Find where the given text appears and provide that cell's center as (x, y) coordinate. 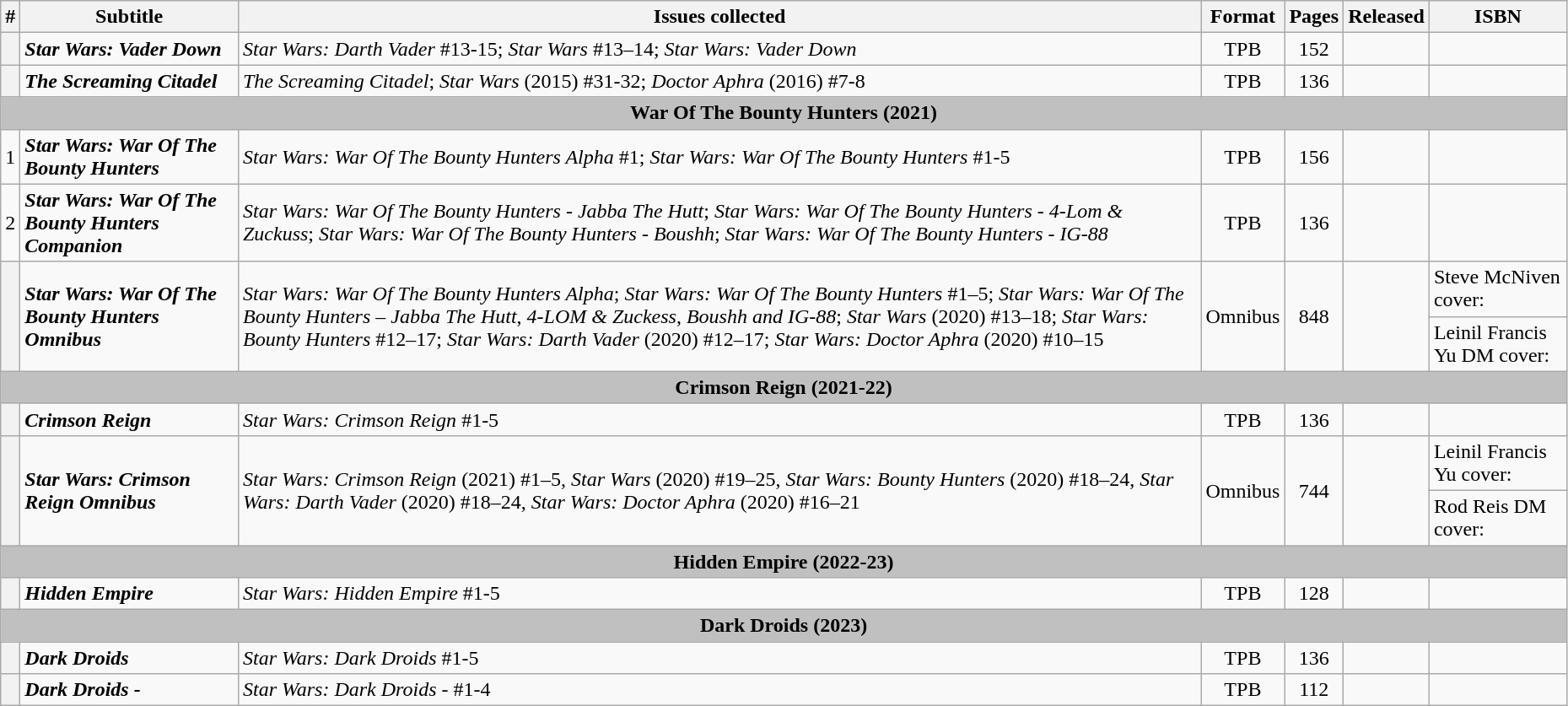
156 (1314, 157)
Hidden Empire (130, 594)
Steve McNiven cover: (1498, 288)
848 (1314, 316)
128 (1314, 594)
Leinil Francis Yu DM cover: (1498, 344)
1 (10, 157)
Dark Droids (2023) (784, 626)
Star Wars: War Of The Bounty Hunters Omnibus (130, 316)
152 (1314, 49)
Star Wars: War Of The Bounty Hunters (130, 157)
Leinil Francis Yu cover: (1498, 462)
Rod Reis DM cover: (1498, 518)
Dark Droids (130, 658)
Star Wars: Darth Vader #13-15; Star Wars #13–14; Star Wars: Vader Down (719, 49)
2 (10, 223)
Released (1387, 17)
War Of The Bounty Hunters (2021) (784, 113)
Star Wars: Dark Droids #1-5 (719, 658)
Crimson Reign (130, 419)
Pages (1314, 17)
Star Wars: War Of The Bounty Hunters Companion (130, 223)
The Screaming Citadel (130, 81)
Star Wars: Crimson Reign #1-5 (719, 419)
Dark Droids - (130, 690)
744 (1314, 490)
Hidden Empire (2022-23) (784, 561)
Format (1243, 17)
# (10, 17)
112 (1314, 690)
Subtitle (130, 17)
Crimson Reign (2021-22) (784, 387)
Star Wars: Hidden Empire #1-5 (719, 594)
Star Wars: Vader Down (130, 49)
Star Wars: War Of The Bounty Hunters Alpha #1; Star Wars: War Of The Bounty Hunters #1-5 (719, 157)
Issues collected (719, 17)
Star Wars: Dark Droids - #1-4 (719, 690)
ISBN (1498, 17)
Star Wars: Crimson Reign Omnibus (130, 490)
The Screaming Citadel; Star Wars (2015) #31-32; Doctor Aphra (2016) #7-8 (719, 81)
